Detect which cell encompasses the target text, then output its (x, y) center coordinate. 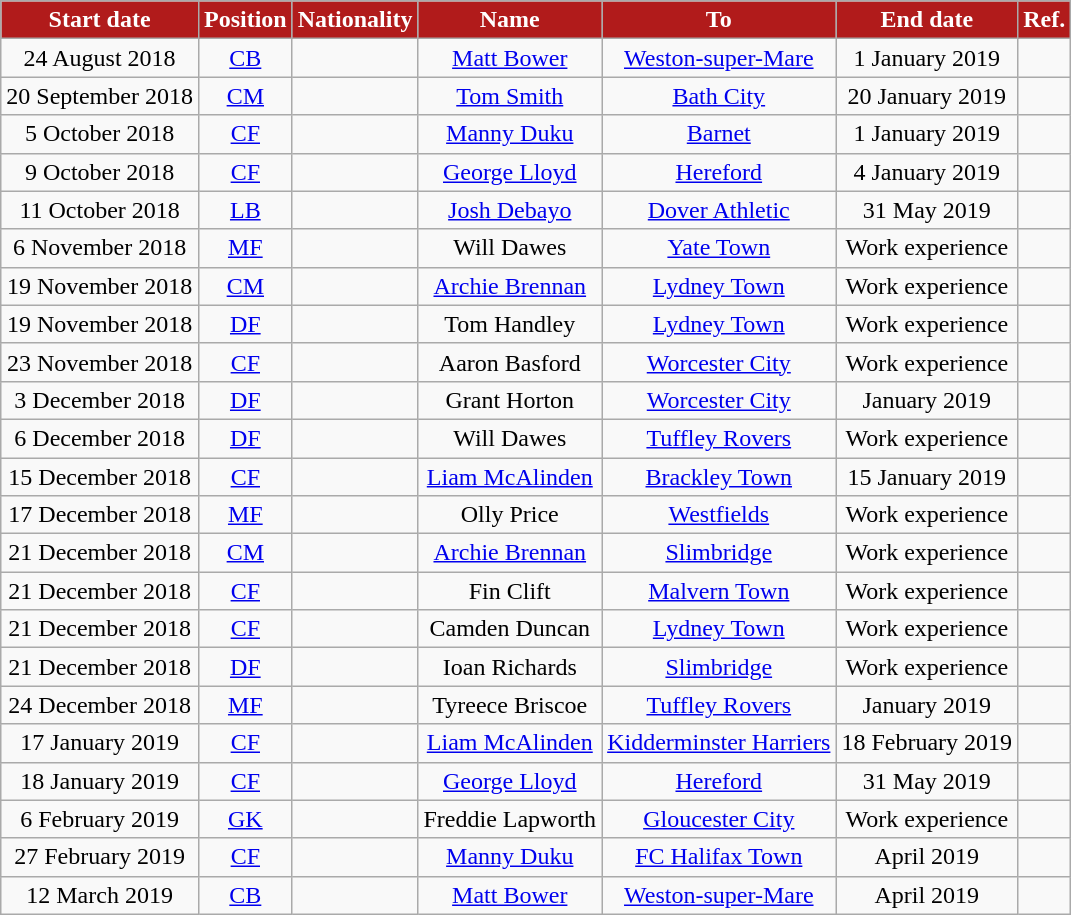
Ref. (1044, 20)
Yate Town (719, 248)
Malvern Town (719, 591)
Ioan Richards (510, 667)
18 February 2019 (927, 743)
11 October 2018 (100, 210)
5 October 2018 (100, 134)
6 December 2018 (100, 438)
15 December 2018 (100, 477)
To (719, 20)
Aaron Basford (510, 362)
Bath City (719, 96)
FC Halifax Town (719, 857)
9 October 2018 (100, 172)
Name (510, 20)
24 August 2018 (100, 58)
Tyreece Briscoe (510, 705)
Start date (100, 20)
Barnet (719, 134)
Fin Clift (510, 591)
Nationality (355, 20)
Gloucester City (719, 819)
Josh Debayo (510, 210)
3 December 2018 (100, 400)
17 January 2019 (100, 743)
23 November 2018 (100, 362)
Westfields (719, 515)
Tom Smith (510, 96)
17 December 2018 (100, 515)
Brackley Town (719, 477)
18 January 2019 (100, 781)
LB (245, 210)
15 January 2019 (927, 477)
Olly Price (510, 515)
6 February 2019 (100, 819)
Dover Athletic (719, 210)
20 January 2019 (927, 96)
Freddie Lapworth (510, 819)
24 December 2018 (100, 705)
End date (927, 20)
Grant Horton (510, 400)
20 September 2018 (100, 96)
Tom Handley (510, 324)
Kidderminster Harriers (719, 743)
Camden Duncan (510, 629)
4 January 2019 (927, 172)
12 March 2019 (100, 895)
6 November 2018 (100, 248)
27 February 2019 (100, 857)
Position (245, 20)
GK (245, 819)
